Extract the [x, y] coordinate from the center of the cell holding the provided text.  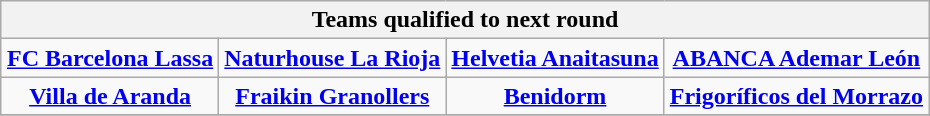
Teams qualified to next round [464, 20]
ABANCA Ademar León [796, 58]
Benidorm [555, 96]
Fraikin Granollers [332, 96]
Villa de Aranda [110, 96]
Naturhouse La Rioja [332, 58]
Frigoríficos del Morrazo [796, 96]
FC Barcelona Lassa [110, 58]
Helvetia Anaitasuna [555, 58]
